Return (X, Y) of the center of cell containing provided text 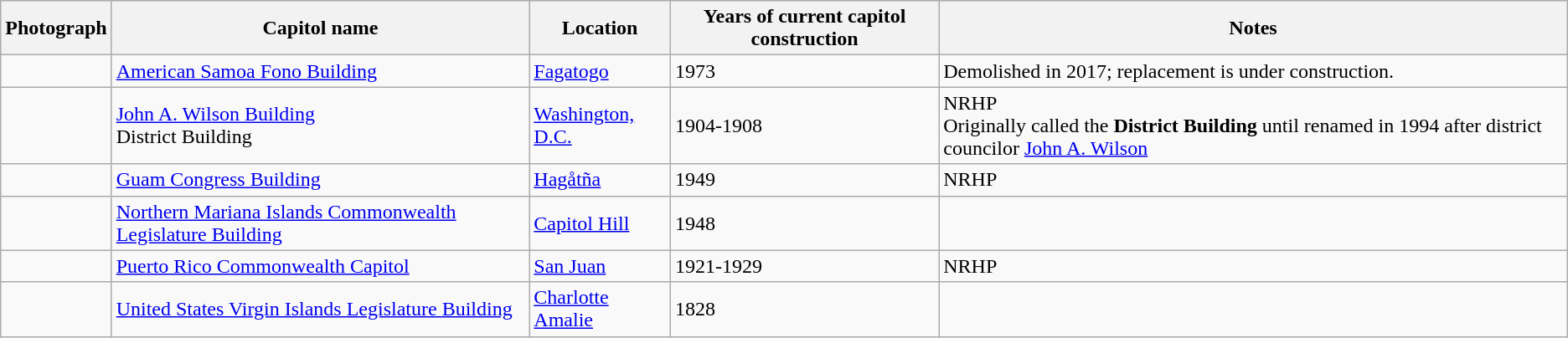
1904-1908 (804, 125)
Location (600, 28)
Demolished in 2017; replacement is under construction. (1253, 71)
1973 (804, 71)
1921-1929 (804, 266)
1828 (804, 310)
Years of current capitol construction (804, 28)
Notes (1253, 28)
Hagåtña (600, 180)
NRHPOriginally called the District Building until renamed in 1994 after district councilor John A. Wilson (1253, 125)
Puerto Rico Commonwealth Capitol (320, 266)
Charlotte Amalie (600, 310)
Northern Mariana Islands Commonwealth Legislature Building (320, 223)
Guam Congress Building (320, 180)
John A. Wilson Building District Building (320, 125)
1948 (804, 223)
1949 (804, 180)
Fagatogo (600, 71)
San Juan (600, 266)
Capitol Hill (600, 223)
Capitol name (320, 28)
United States Virgin Islands Legislature Building (320, 310)
Photograph (56, 28)
Washington, D.C. (600, 125)
American Samoa Fono Building (320, 71)
